Find where the given text appears and provide that cell's center as (x, y) coordinate. 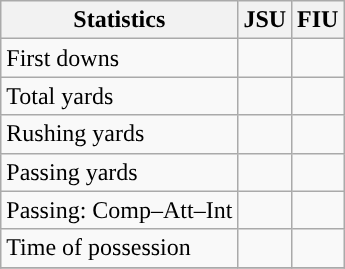
Time of possession (120, 248)
FIU (318, 20)
Passing yards (120, 172)
Rushing yards (120, 134)
JSU (265, 20)
Statistics (120, 20)
First downs (120, 58)
Passing: Comp–Att–Int (120, 210)
Total yards (120, 96)
